Identify which cell holds the provided text, then report its (X, Y) central coordinate. 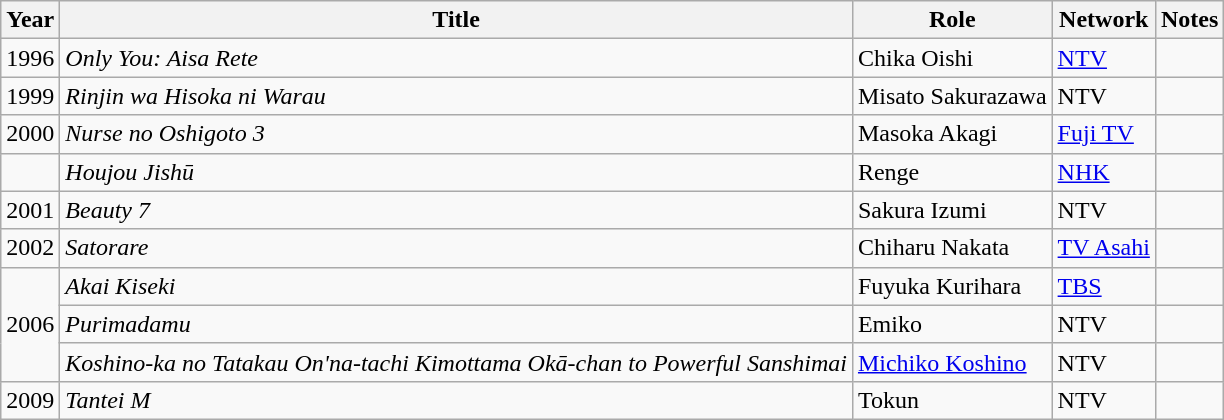
Masoka Akagi (952, 134)
Purimadamu (456, 324)
1999 (30, 96)
2009 (30, 400)
2002 (30, 248)
Tokun (952, 400)
TBS (1104, 286)
Notes (1189, 20)
Network (1104, 20)
Fuji TV (1104, 134)
2000 (30, 134)
1996 (30, 58)
2006 (30, 324)
Emiko (952, 324)
Nurse no Oshigoto 3 (456, 134)
Koshino-ka no Tatakau On'na-tachi Kimottama Okā-chan to Powerful Sanshimai (456, 362)
Beauty 7 (456, 210)
Tantei M (456, 400)
Renge (952, 172)
Fuyuka Kurihara (952, 286)
Satorare (456, 248)
TV Asahi (1104, 248)
2001 (30, 210)
Chika Oishi (952, 58)
Sakura Izumi (952, 210)
Role (952, 20)
Houjou Jishū (456, 172)
Only You: Aisa Rete (456, 58)
NHK (1104, 172)
Akai Kiseki (456, 286)
Michiko Koshino (952, 362)
Chiharu Nakata (952, 248)
Misato Sakurazawa (952, 96)
Year (30, 20)
Rinjin wa Hisoka ni Warau (456, 96)
Title (456, 20)
